Locate the cell with the specified text and output its (x, y) center coordinate. 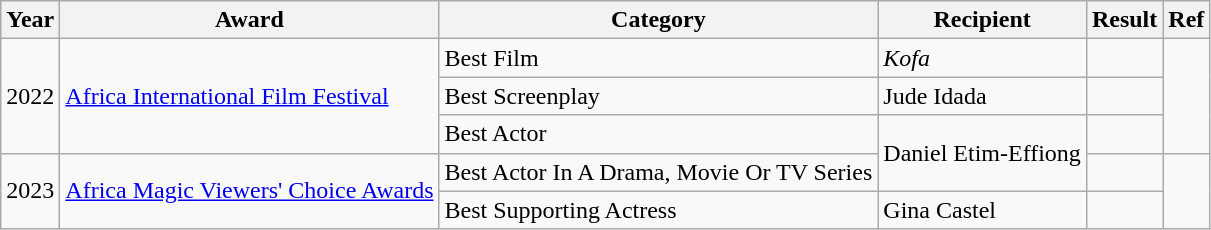
Daniel Etim-Effiong (982, 153)
Gina Castel (982, 210)
Award (250, 20)
Best Screenplay (658, 96)
Best Film (658, 58)
Jude Idada (982, 96)
Ref (1186, 20)
Result (1124, 20)
Recipient (982, 20)
2023 (30, 191)
Kofa (982, 58)
Best Actor In A Drama, Movie Or TV Series (658, 172)
Best Actor (658, 134)
Africa Magic Viewers' Choice Awards (250, 191)
Year (30, 20)
2022 (30, 96)
Africa International Film Festival (250, 96)
Best Supporting Actress (658, 210)
Category (658, 20)
